From the cell containing the given text, extract its center point as [X, Y] coordinate. 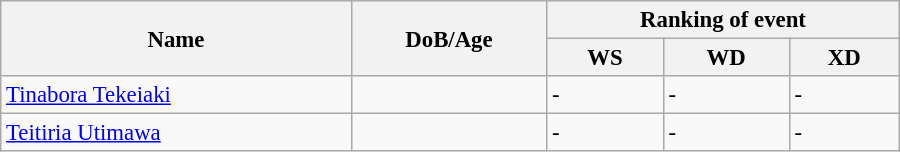
DoB/Age [449, 38]
Teitiria Utimawa [176, 133]
WS [605, 58]
Tinabora Tekeiaki [176, 95]
Ranking of event [723, 20]
WD [726, 58]
XD [844, 58]
Name [176, 38]
